Return the [x, y] coordinate for the center point of the cell that contains the specified text.  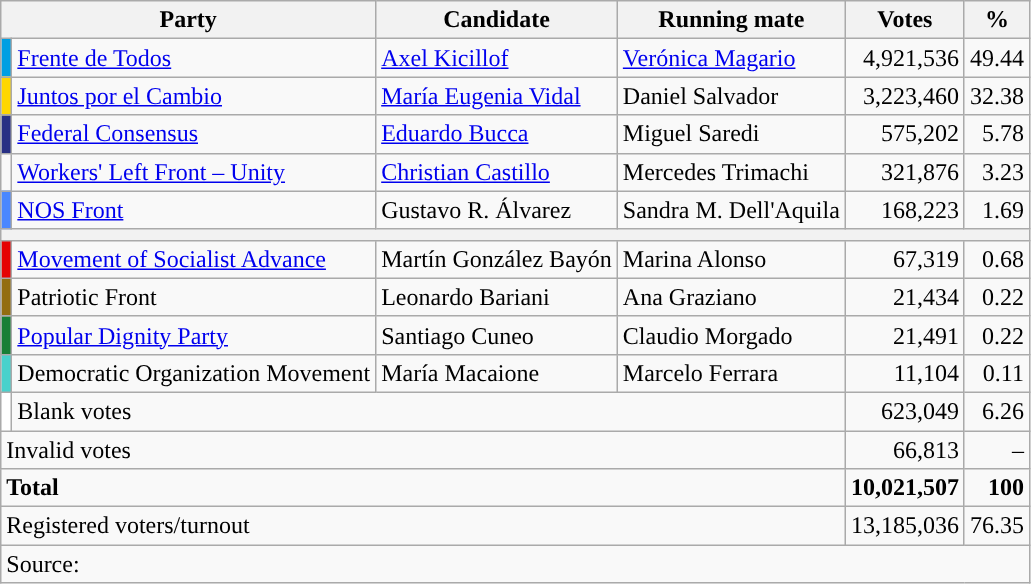
Verónica Magario [731, 58]
Miguel Saredi [731, 134]
Democratic Organization Movement [194, 373]
Candidate [497, 20]
10,021,507 [904, 488]
100 [996, 488]
Juntos por el Cambio [194, 96]
Santiago Cuneo [497, 335]
Claudio Morgado [731, 335]
66,813 [904, 449]
Marcelo Ferrara [731, 373]
Popular Dignity Party [194, 335]
1.69 [996, 210]
Eduardo Bucca [497, 134]
Movement of Socialist Advance [194, 259]
Daniel Salvador [731, 96]
168,223 [904, 210]
Workers' Left Front – Unity [194, 172]
María Eugenia Vidal [497, 96]
Martín González Bayón [497, 259]
Leonardo Bariani [497, 297]
Axel Kicillof [497, 58]
76.35 [996, 526]
321,876 [904, 172]
6.26 [996, 411]
Sandra M. Dell'Aquila [731, 210]
Marina Alonso [731, 259]
0.11 [996, 373]
Federal Consensus [194, 134]
Patriotic Front [194, 297]
Mercedes Trimachi [731, 172]
Invalid votes [424, 449]
575,202 [904, 134]
Blank votes [429, 411]
Source: [516, 564]
Gustavo R. Álvarez [497, 210]
5.78 [996, 134]
32.38 [996, 96]
49.44 [996, 58]
Ana Graziano [731, 297]
María Macaione [497, 373]
21,434 [904, 297]
Registered voters/turnout [424, 526]
3.23 [996, 172]
Running mate [731, 20]
13,185,036 [904, 526]
0.68 [996, 259]
Frente de Todos [194, 58]
21,491 [904, 335]
NOS Front [194, 210]
Total [424, 488]
67,319 [904, 259]
Christian Castillo [497, 172]
Party [188, 20]
623,049 [904, 411]
– [996, 449]
11,104 [904, 373]
Votes [904, 20]
% [996, 20]
3,223,460 [904, 96]
4,921,536 [904, 58]
